Scan for the cell matching the given text and deliver its (x, y) coordinate at center. 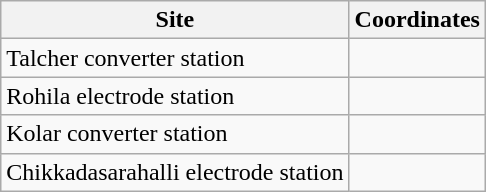
Chikkadasarahalli electrode station (175, 172)
Coordinates (417, 20)
Rohila electrode station (175, 96)
Talcher converter station (175, 58)
Site (175, 20)
Kolar converter station (175, 134)
